Return [X, Y] of the center of cell containing provided text 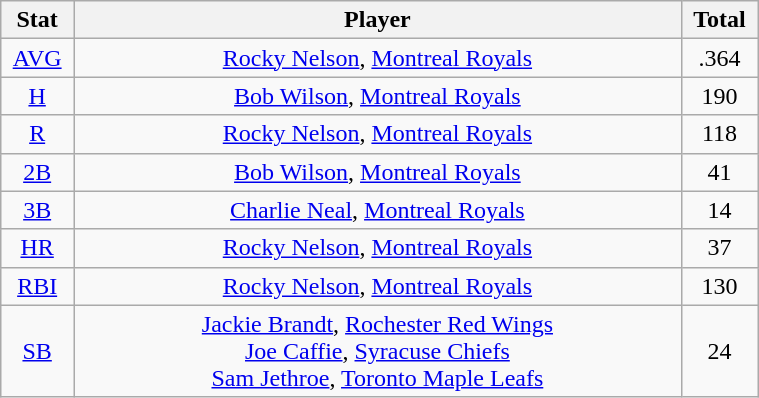
SB [38, 351]
3B [38, 210]
HR [38, 248]
H [38, 96]
24 [719, 351]
R [38, 134]
190 [719, 96]
130 [719, 286]
Player [378, 20]
AVG [38, 58]
41 [719, 172]
RBI [38, 286]
2B [38, 172]
Total [719, 20]
Stat [38, 20]
.364 [719, 58]
Jackie Brandt, Rochester Red Wings Joe Caffie, Syracuse Chiefs Sam Jethroe, Toronto Maple Leafs [378, 351]
14 [719, 210]
Charlie Neal, Montreal Royals [378, 210]
118 [719, 134]
37 [719, 248]
